Determine the [X, Y] coordinate at the center of the cell enclosing the given text.  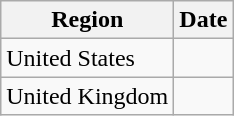
Region [88, 20]
United States [88, 58]
United Kingdom [88, 96]
Date [204, 20]
